Extract the [X, Y] coordinate from the center of the cell holding the provided text.  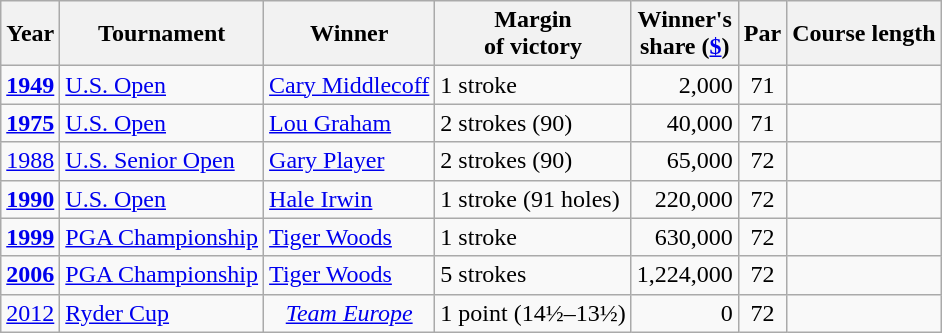
Hale Irwin [350, 199]
1990 [30, 199]
Gary Player [350, 161]
0 [684, 313]
Year [30, 34]
Winner's share ($) [684, 34]
U.S. Senior Open [162, 161]
Team Europe [350, 313]
Winner [350, 34]
1949 [30, 85]
1,224,000 [684, 275]
2,000 [684, 85]
Lou Graham [350, 123]
1 point (14½–13½) [533, 313]
Course length [864, 34]
Par [762, 34]
Margin of victory [533, 34]
1988 [30, 161]
Ryder Cup [162, 313]
630,000 [684, 237]
Tournament [162, 34]
40,000 [684, 123]
1975 [30, 123]
220,000 [684, 199]
2006 [30, 275]
2012 [30, 313]
1999 [30, 237]
Cary Middlecoff [350, 85]
65,000 [684, 161]
1 stroke (91 holes) [533, 199]
5 strokes [533, 275]
